Return the (X, Y) coordinate for the center point of the cell that contains the specified text.  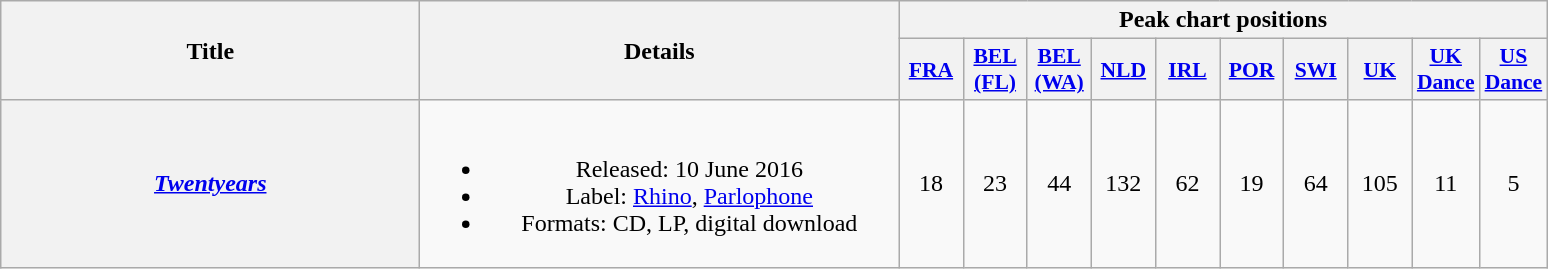
5 (1514, 184)
19 (1252, 184)
FRA (931, 70)
BEL(WA) (1059, 70)
105 (1380, 184)
62 (1187, 184)
Title (210, 50)
23 (995, 184)
UK (1380, 70)
18 (931, 184)
64 (1316, 184)
132 (1123, 184)
44 (1059, 184)
NLD (1123, 70)
UKDance (1446, 70)
USDance (1514, 70)
Peak chart positions (1223, 20)
Released: 10 June 2016Label: Rhino, ParlophoneFormats: CD, LP, digital download (660, 184)
Twentyears (210, 184)
POR (1252, 70)
SWI (1316, 70)
Details (660, 50)
11 (1446, 184)
IRL (1187, 70)
BEL(FL) (995, 70)
